Search for the cell housing the specified text and yield its [x, y] center coordinate. 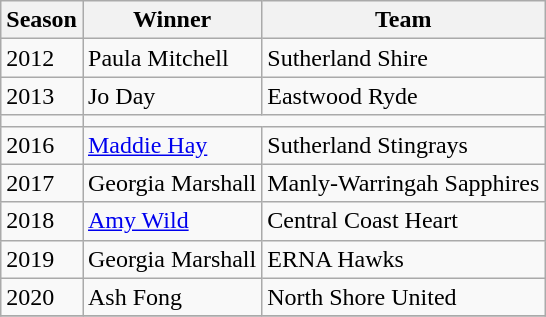
North Shore United [404, 297]
Manly-Warringah Sapphires [404, 183]
Ash Fong [172, 297]
2018 [42, 221]
2019 [42, 259]
Season [42, 20]
Jo Day [172, 96]
Paula Mitchell [172, 58]
Sutherland Stingrays [404, 145]
Winner [172, 20]
Eastwood Ryde [404, 96]
ERNA Hawks [404, 259]
2020 [42, 297]
Team [404, 20]
2016 [42, 145]
Sutherland Shire [404, 58]
Amy Wild [172, 221]
2017 [42, 183]
Maddie Hay [172, 145]
2013 [42, 96]
2012 [42, 58]
Central Coast Heart [404, 221]
